Capture the cell that displays the provided text and extract its [X, Y] central coordinate. 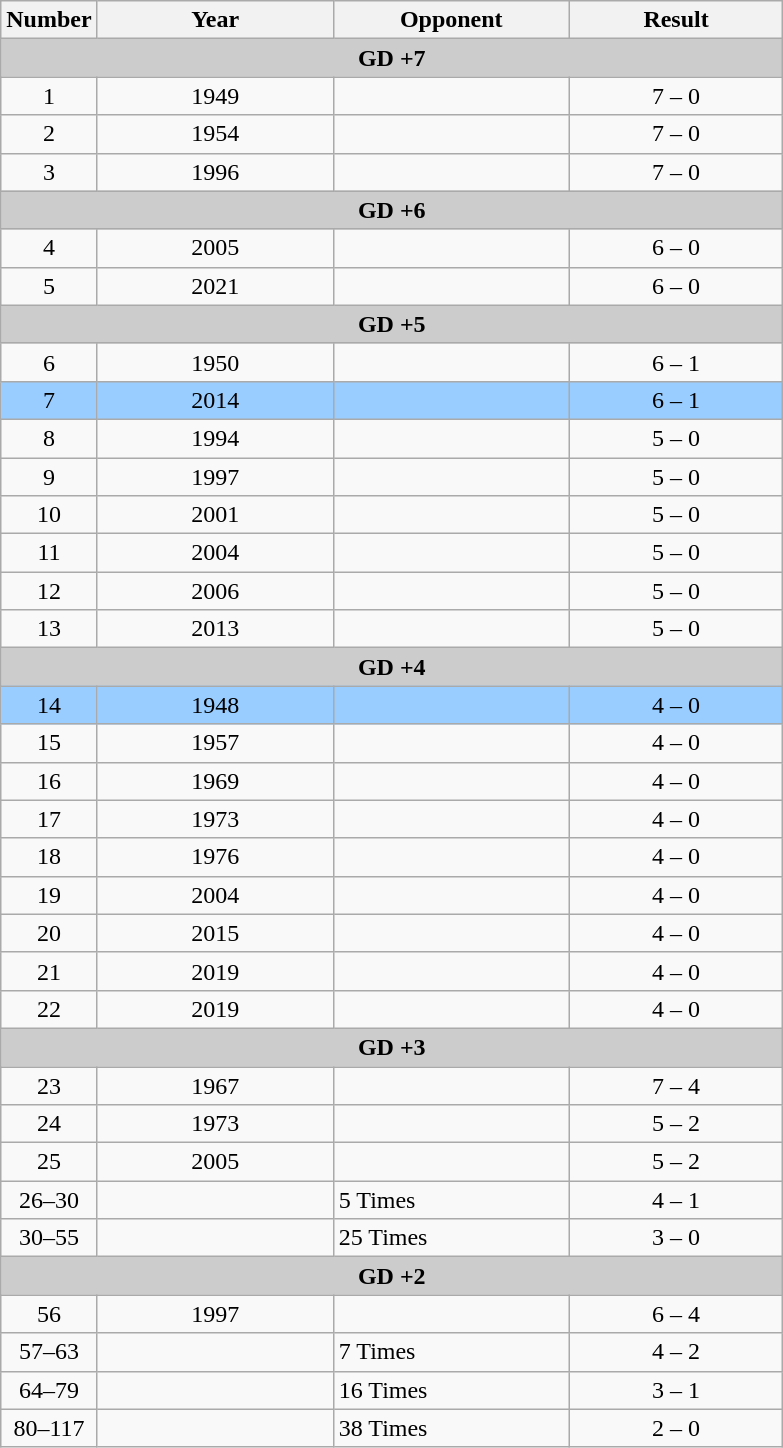
GD +5 [392, 324]
25 [49, 1162]
5 [49, 286]
1996 [215, 172]
2014 [215, 400]
57–63 [49, 1352]
6 [49, 362]
Opponent [451, 20]
25 Times [451, 1238]
21 [49, 971]
24 [49, 1124]
GD +3 [392, 1047]
3 – 1 [676, 1390]
1957 [215, 743]
GD +6 [392, 210]
1948 [215, 705]
16 Times [451, 1390]
8 [49, 438]
1949 [215, 96]
3 [49, 172]
12 [49, 591]
1954 [215, 134]
23 [49, 1085]
5 Times [451, 1200]
2 [49, 134]
1969 [215, 781]
GD +2 [392, 1276]
2001 [215, 515]
1976 [215, 857]
11 [49, 553]
2006 [215, 591]
2021 [215, 286]
2 – 0 [676, 1428]
13 [49, 629]
GD +4 [392, 667]
2013 [215, 629]
22 [49, 1009]
4 – 1 [676, 1200]
15 [49, 743]
7 [49, 400]
26–30 [49, 1200]
56 [49, 1314]
4 [49, 248]
64–79 [49, 1390]
Number [49, 20]
1 [49, 96]
80–117 [49, 1428]
20 [49, 933]
9 [49, 477]
4 – 2 [676, 1352]
14 [49, 705]
Result [676, 20]
38 Times [451, 1428]
18 [49, 857]
7 – 4 [676, 1085]
1950 [215, 362]
19 [49, 895]
1994 [215, 438]
10 [49, 515]
7 Times [451, 1352]
3 – 0 [676, 1238]
Year [215, 20]
1967 [215, 1085]
17 [49, 819]
16 [49, 781]
6 – 4 [676, 1314]
2015 [215, 933]
GD +7 [392, 58]
30–55 [49, 1238]
